For the text-containing cell, return its midpoint in [x, y] coordinate format. 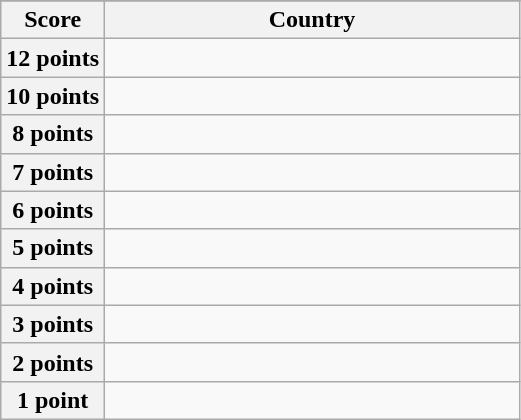
1 point [53, 400]
Country [312, 20]
10 points [53, 96]
4 points [53, 286]
Score [53, 20]
7 points [53, 172]
8 points [53, 134]
2 points [53, 362]
12 points [53, 58]
3 points [53, 324]
6 points [53, 210]
5 points [53, 248]
